For the text-containing cell, return its midpoint in (X, Y) coordinate format. 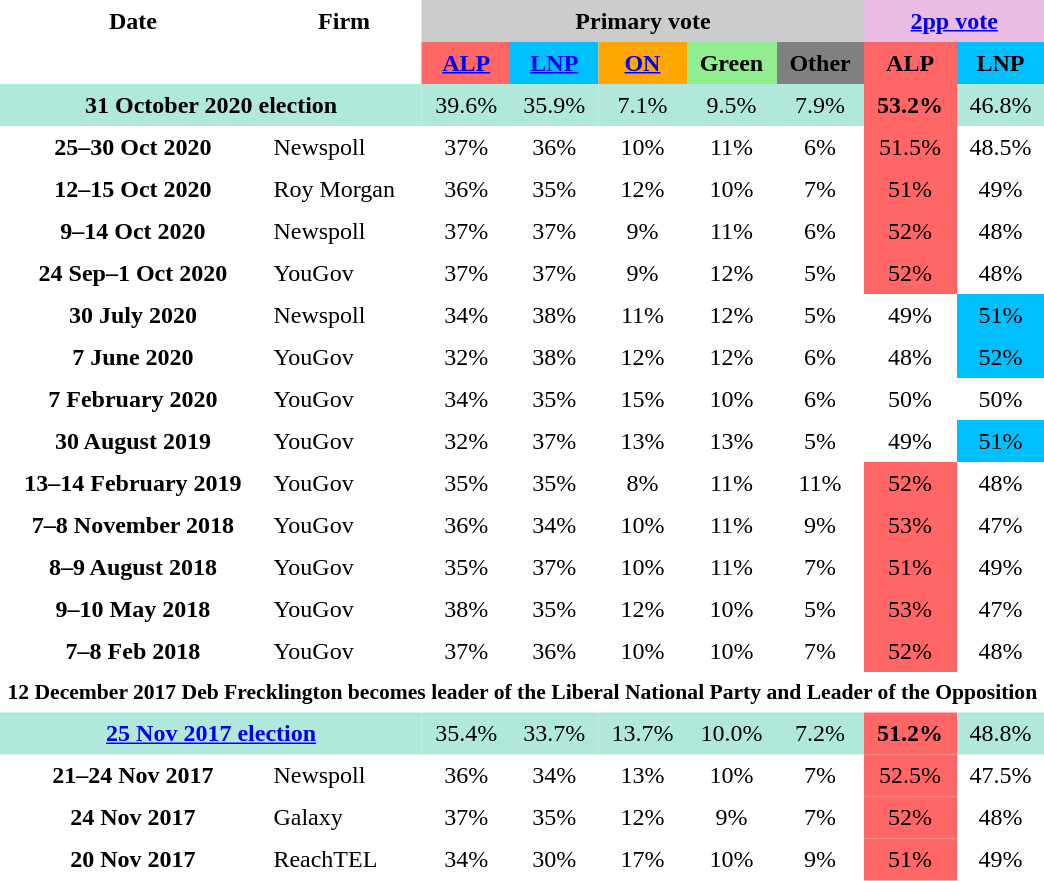
24 Nov 2017 (133, 818)
47.5% (1000, 776)
33.7% (554, 734)
7.2% (820, 734)
17% (642, 860)
7 June 2020 (133, 358)
25 Nov 2017 election (211, 734)
7–8 November 2018 (133, 526)
15% (642, 400)
ReachTEL (344, 860)
ON (642, 64)
35.4% (466, 734)
12–15 Oct 2020 (133, 190)
20 Nov 2017 (133, 860)
7.1% (642, 106)
53.2% (910, 106)
7.9% (820, 106)
Primary vote (643, 22)
48.8% (1000, 734)
52.5% (910, 776)
24 Sep–1 Oct 2020 (133, 274)
Other (820, 64)
51.2% (910, 734)
35.9% (554, 106)
30 July 2020 (133, 316)
25–30 Oct 2020 (133, 148)
39.6% (466, 106)
Firm (344, 22)
30% (554, 860)
9–14 Oct 2020 (133, 232)
Roy Morgan (344, 190)
48.5% (1000, 148)
9–10 May 2018 (133, 610)
46.8% (1000, 106)
30 August 2019 (133, 442)
31 October 2020 election (211, 106)
7 February 2020 (133, 400)
8–9 August 2018 (133, 568)
7–8 Feb 2018 (133, 652)
21–24 Nov 2017 (133, 776)
10.0% (732, 734)
9.5% (732, 106)
Green (732, 64)
51.5% (910, 148)
13.7% (642, 734)
Date (133, 22)
8% (642, 484)
Galaxy (344, 818)
13–14 February 2019 (133, 484)
